Pinpoint the cell where the given text exists, returning its (X, Y) midpoint coordinate. 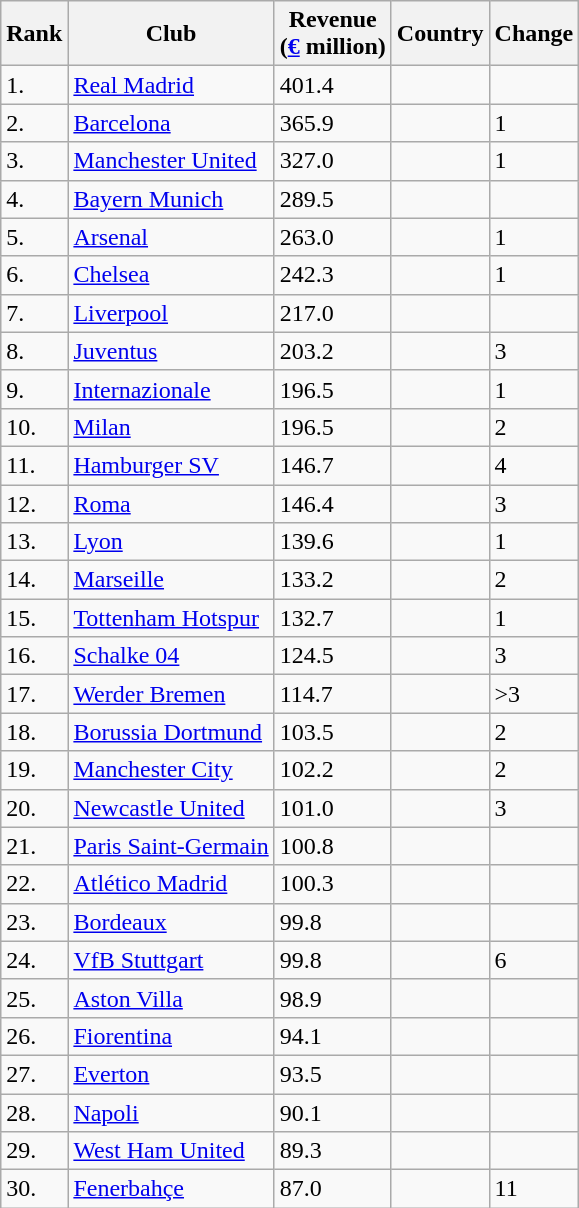
94.1 (332, 1036)
100.8 (332, 846)
93.5 (332, 1074)
Fenerbahçe (171, 1189)
Internazionale (171, 389)
1. (34, 85)
263.0 (332, 237)
Fiorentina (171, 1036)
8. (34, 351)
133.2 (332, 580)
12. (34, 503)
Club (171, 34)
21. (34, 846)
4. (34, 199)
Bordeaux (171, 922)
146.4 (332, 503)
114.7 (332, 694)
Revenue (€ million) (332, 34)
5. (34, 237)
132.7 (332, 618)
Change (534, 34)
West Ham United (171, 1151)
98.9 (332, 998)
11. (34, 465)
7. (34, 313)
29. (34, 1151)
20. (34, 808)
Aston Villa (171, 998)
6 (534, 960)
203.2 (332, 351)
401.4 (332, 85)
3. (34, 161)
139.6 (332, 542)
102.2 (332, 770)
Manchester United (171, 161)
Atlético Madrid (171, 884)
Lyon (171, 542)
Milan (171, 427)
2. (34, 123)
217.0 (332, 313)
87.0 (332, 1189)
6. (34, 275)
Roma (171, 503)
17. (34, 694)
103.5 (332, 732)
VfB Stuttgart (171, 960)
100.3 (332, 884)
26. (34, 1036)
18. (34, 732)
Liverpool (171, 313)
16. (34, 656)
Barcelona (171, 123)
Real Madrid (171, 85)
Borussia Dortmund (171, 732)
Chelsea (171, 275)
24. (34, 960)
10. (34, 427)
146.7 (332, 465)
22. (34, 884)
Tottenham Hotspur (171, 618)
4 (534, 465)
Country (440, 34)
Schalke 04 (171, 656)
289.5 (332, 199)
242.3 (332, 275)
19. (34, 770)
15. (34, 618)
Manchester City (171, 770)
11 (534, 1189)
124.5 (332, 656)
Everton (171, 1074)
30. (34, 1189)
27. (34, 1074)
101.0 (332, 808)
Hamburger SV (171, 465)
14. (34, 580)
90.1 (332, 1113)
Juventus (171, 351)
28. (34, 1113)
Arsenal (171, 237)
Marseille (171, 580)
365.9 (332, 123)
Bayern Munich (171, 199)
9. (34, 389)
Paris Saint-Germain (171, 846)
23. (34, 922)
25. (34, 998)
89.3 (332, 1151)
Werder Bremen (171, 694)
Newcastle United (171, 808)
Napoli (171, 1113)
13. (34, 542)
327.0 (332, 161)
>3 (534, 694)
Rank (34, 34)
